Scan for the cell matching the given text and deliver its [x, y] coordinate at center. 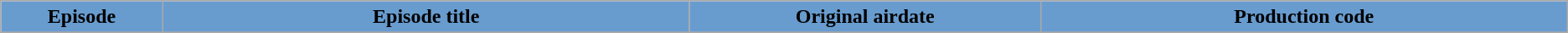
Production code [1303, 17]
Episode [82, 17]
Episode title [426, 17]
Original airdate [864, 17]
